Determine the (X, Y) coordinate at the center of the cell enclosing the given text.  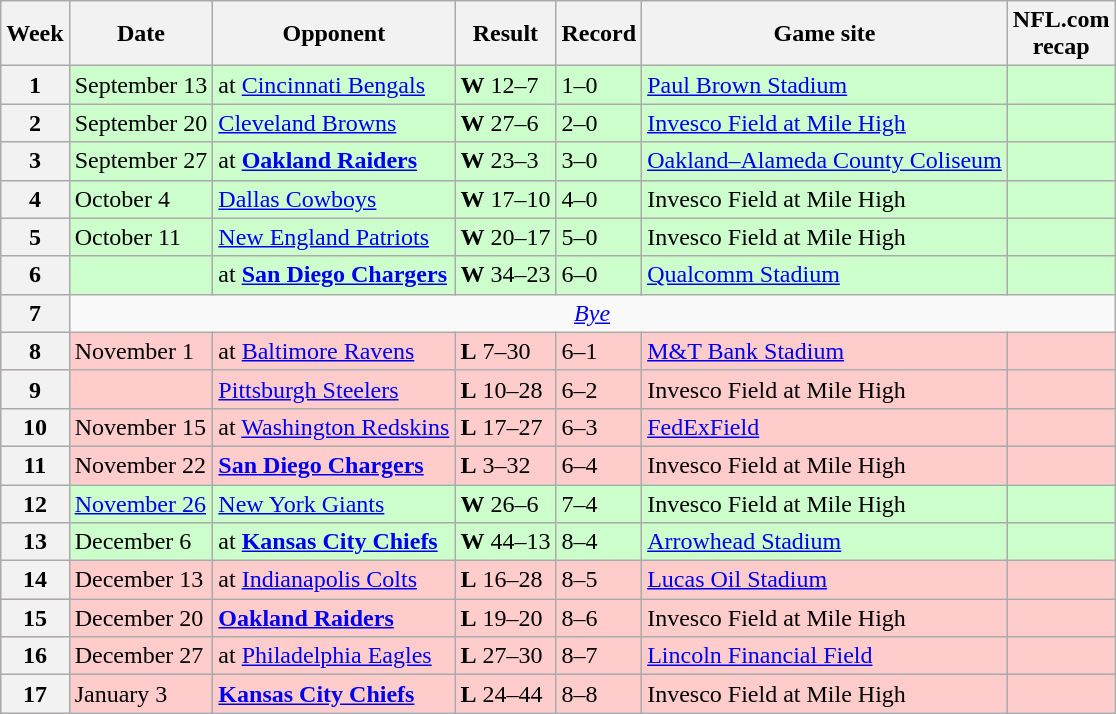
6 (35, 275)
Lincoln Financial Field (825, 656)
San Diego Chargers (334, 465)
January 3 (141, 694)
5–0 (599, 237)
November 15 (141, 427)
16 (35, 656)
September 20 (141, 123)
M&T Bank Stadium (825, 351)
November 26 (141, 503)
1–0 (599, 85)
September 27 (141, 161)
Date (141, 34)
L 17–27 (506, 427)
Bye (592, 313)
September 13 (141, 85)
W 34–23 (506, 275)
at Baltimore Ravens (334, 351)
3–0 (599, 161)
Dallas Cowboys (334, 199)
8–8 (599, 694)
6–2 (599, 389)
at Cincinnati Bengals (334, 85)
8–4 (599, 542)
4–0 (599, 199)
Result (506, 34)
FedExField (825, 427)
4 (35, 199)
Paul Brown Stadium (825, 85)
L 10–28 (506, 389)
13 (35, 542)
Kansas City Chiefs (334, 694)
9 (35, 389)
L 3–32 (506, 465)
New York Giants (334, 503)
Opponent (334, 34)
at San Diego Chargers (334, 275)
October 11 (141, 237)
NFL.comrecap (1061, 34)
Arrowhead Stadium (825, 542)
3 (35, 161)
November 1 (141, 351)
12 (35, 503)
at Philadelphia Eagles (334, 656)
L 27–30 (506, 656)
L 7–30 (506, 351)
at Washington Redskins (334, 427)
November 22 (141, 465)
New England Patriots (334, 237)
December 6 (141, 542)
2–0 (599, 123)
Qualcomm Stadium (825, 275)
7–4 (599, 503)
1 (35, 85)
W 23–3 (506, 161)
8–6 (599, 618)
Lucas Oil Stadium (825, 580)
W 17–10 (506, 199)
Record (599, 34)
Oakland Raiders (334, 618)
6–1 (599, 351)
14 (35, 580)
W 26–6 (506, 503)
Game site (825, 34)
at Indianapolis Colts (334, 580)
Cleveland Browns (334, 123)
W 44–13 (506, 542)
December 13 (141, 580)
Oakland–Alameda County Coliseum (825, 161)
7 (35, 313)
6–0 (599, 275)
October 4 (141, 199)
11 (35, 465)
6–3 (599, 427)
W 12–7 (506, 85)
2 (35, 123)
6–4 (599, 465)
L 19–20 (506, 618)
at Kansas City Chiefs (334, 542)
L 16–28 (506, 580)
December 20 (141, 618)
8 (35, 351)
December 27 (141, 656)
8–7 (599, 656)
10 (35, 427)
W 20–17 (506, 237)
L 24–44 (506, 694)
17 (35, 694)
Pittsburgh Steelers (334, 389)
at Oakland Raiders (334, 161)
W 27–6 (506, 123)
5 (35, 237)
Week (35, 34)
8–5 (599, 580)
15 (35, 618)
